Scan for the cell matching the given text and deliver its (X, Y) coordinate at center. 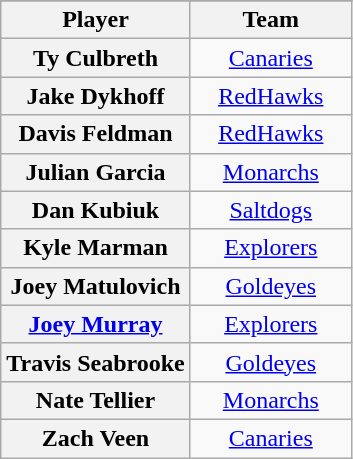
Nate Tellier (96, 400)
Ty Culbreth (96, 58)
Joey Matulovich (96, 286)
Travis Seabrooke (96, 362)
Saltdogs (270, 210)
Jake Dykhoff (96, 96)
Dan Kubiuk (96, 210)
Kyle Marman (96, 248)
Joey Murray (96, 324)
Zach Veen (96, 438)
Julian Garcia (96, 172)
Player (96, 20)
Davis Feldman (96, 134)
Team (270, 20)
